Identify which cell holds the provided text, then report its [X, Y] central coordinate. 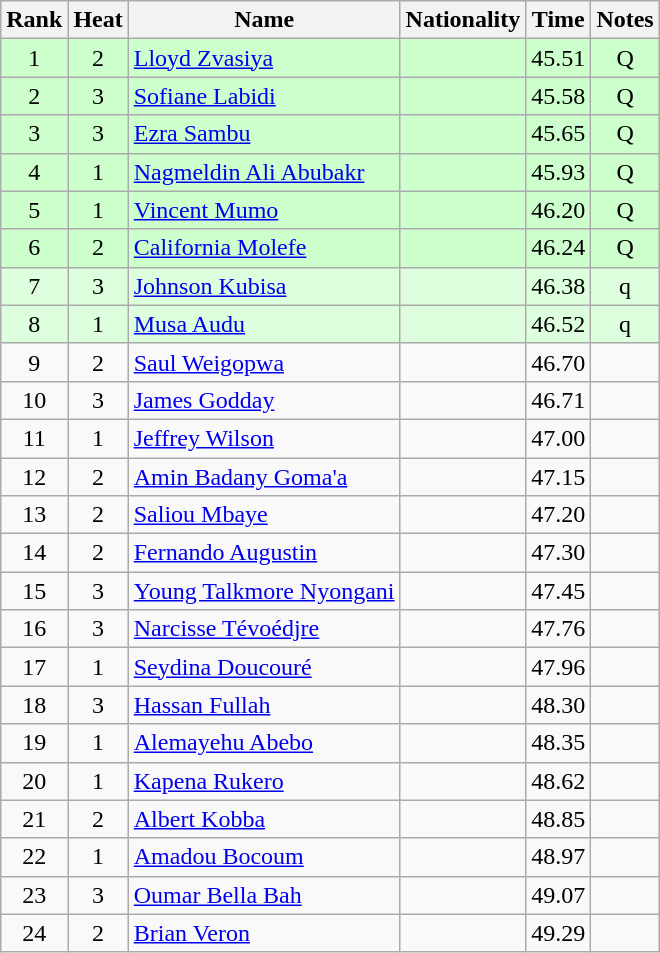
Name [264, 20]
20 [34, 781]
47.45 [558, 591]
Nationality [463, 20]
4 [34, 172]
Albert Kobba [264, 819]
46.71 [558, 400]
48.30 [558, 705]
Musa Audu [264, 324]
47.76 [558, 629]
46.38 [558, 286]
47.15 [558, 477]
Hassan Fullah [264, 705]
Amadou Bocoum [264, 857]
21 [34, 819]
James Godday [264, 400]
12 [34, 477]
Kapena Rukero [264, 781]
Johnson Kubisa [264, 286]
13 [34, 515]
Heat [98, 20]
16 [34, 629]
Narcisse Tévoédjre [264, 629]
Nagmeldin Ali Abubakr [264, 172]
Saul Weigopwa [264, 362]
47.20 [558, 515]
Time [558, 20]
California Molefe [264, 248]
9 [34, 362]
Lloyd Zvasiya [264, 58]
45.51 [558, 58]
18 [34, 705]
48.85 [558, 819]
7 [34, 286]
45.65 [558, 134]
48.35 [558, 743]
47.00 [558, 438]
11 [34, 438]
Ezra Sambu [264, 134]
Brian Veron [264, 933]
48.97 [558, 857]
19 [34, 743]
14 [34, 553]
48.62 [558, 781]
Vincent Mumo [264, 210]
Jeffrey Wilson [264, 438]
8 [34, 324]
23 [34, 895]
15 [34, 591]
Notes [625, 20]
47.30 [558, 553]
49.07 [558, 895]
46.20 [558, 210]
49.29 [558, 933]
24 [34, 933]
Seydina Doucouré [264, 667]
Saliou Mbaye [264, 515]
Fernando Augustin [264, 553]
45.58 [558, 96]
Oumar Bella Bah [264, 895]
17 [34, 667]
46.24 [558, 248]
47.96 [558, 667]
Sofiane Labidi [264, 96]
46.70 [558, 362]
10 [34, 400]
Amin Badany Goma'a [264, 477]
6 [34, 248]
Rank [34, 20]
45.93 [558, 172]
Alemayehu Abebo [264, 743]
46.52 [558, 324]
22 [34, 857]
5 [34, 210]
Young Talkmore Nyongani [264, 591]
